Determine the [X, Y] coordinate at the center of the cell enclosing the given text.  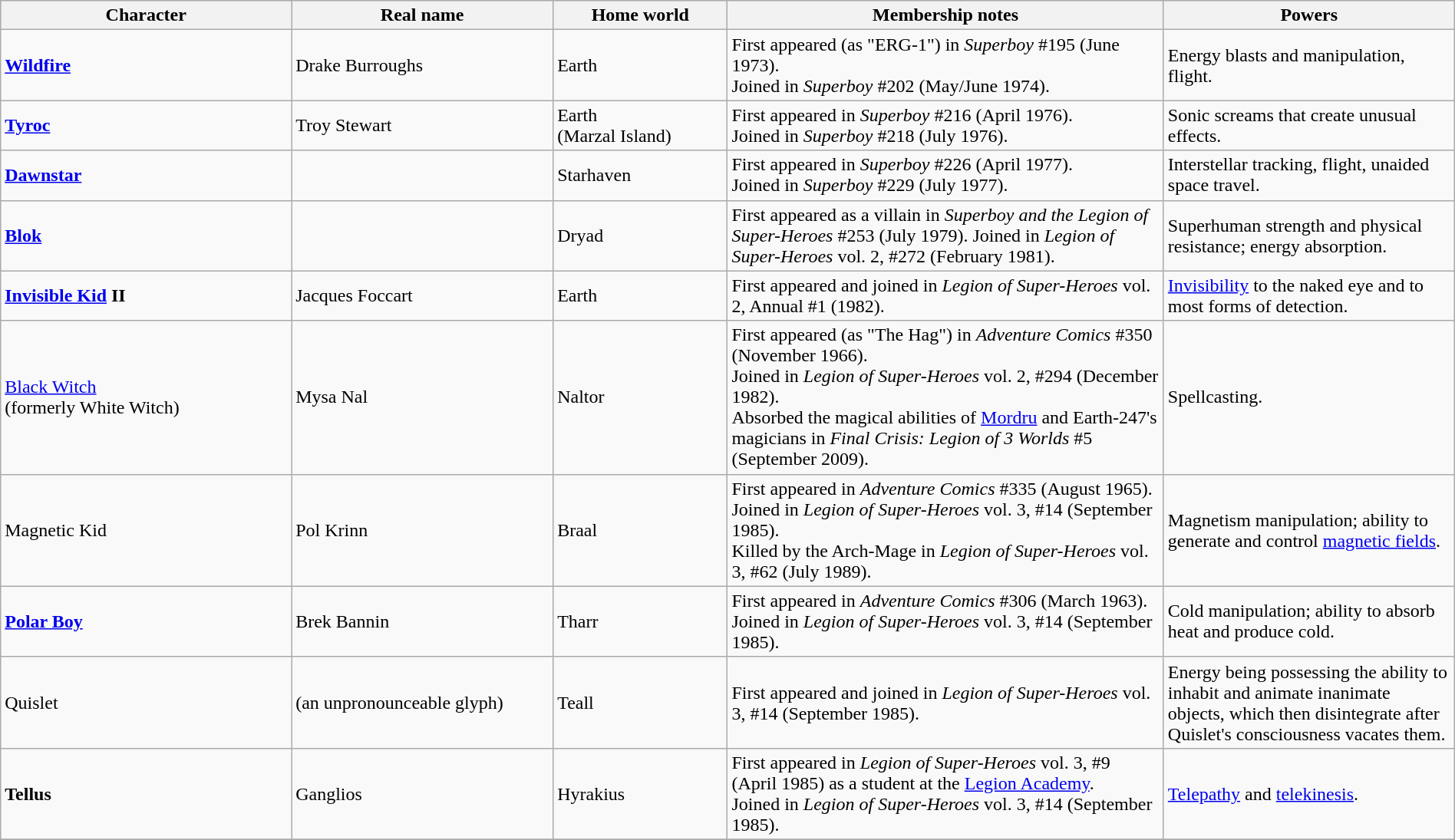
Jacques Foccart [422, 296]
Blok [146, 236]
Energy being possessing the ability to inhabit and animate inanimate objects, which then disintegrate after Quislet's consciousness vacates them. [1309, 703]
Magnetism manipulation; ability to generate and control magnetic fields. [1309, 530]
Hyrakius [640, 793]
Quislet [146, 703]
Cold manipulation; ability to absorb heat and produce cold. [1309, 621]
Teall [640, 703]
Polar Boy [146, 621]
Membership notes [945, 15]
Troy Stewart [422, 126]
Energy blasts and manipulation, flight. [1309, 65]
Real name [422, 15]
Magnetic Kid [146, 530]
Wildfire [146, 65]
Character [146, 15]
Superhuman strength and physical resistance; energy absorption. [1309, 236]
Telepathy and telekinesis. [1309, 793]
Spellcasting. [1309, 397]
First appeared in Superboy #216 (April 1976).Joined in Superboy #218 (July 1976). [945, 126]
Mysa Nal [422, 397]
Tharr [640, 621]
Home world [640, 15]
Black Witch(formerly White Witch) [146, 397]
Tyroc [146, 126]
First appeared and joined in Legion of Super-Heroes vol. 3, #14 (September 1985). [945, 703]
Interstellar tracking, flight, unaided space travel. [1309, 175]
Sonic screams that create unusual effects. [1309, 126]
Earth(Marzal Island) [640, 126]
Tellus [146, 793]
First appeared in Superboy #226 (April 1977).Joined in Superboy #229 (July 1977). [945, 175]
Powers [1309, 15]
Invisible Kid II [146, 296]
First appeared (as "ERG-1") in Superboy #195 (June 1973).Joined in Superboy #202 (May/June 1974). [945, 65]
Ganglios [422, 793]
First appeared in Adventure Comics #306 (March 1963).Joined in Legion of Super-Heroes vol. 3, #14 (September 1985). [945, 621]
Braal [640, 530]
Drake Burroughs [422, 65]
Dryad [640, 236]
Starhaven [640, 175]
Dawnstar [146, 175]
Pol Krinn [422, 530]
Naltor [640, 397]
(an unpronounceable glyph) [422, 703]
Brek Bannin [422, 621]
First appeared and joined in Legion of Super-Heroes vol. 2, Annual #1 (1982). [945, 296]
Invisibility to the naked eye and to most forms of detection. [1309, 296]
